From the cell containing the given text, extract its center point as [X, Y] coordinate. 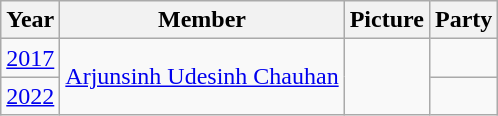
Year [30, 20]
Picture [386, 20]
Party [463, 20]
2017 [30, 58]
2022 [30, 96]
Arjunsinh Udesinh Chauhan [202, 77]
Member [202, 20]
